For the text-containing cell, return its midpoint in (X, Y) coordinate format. 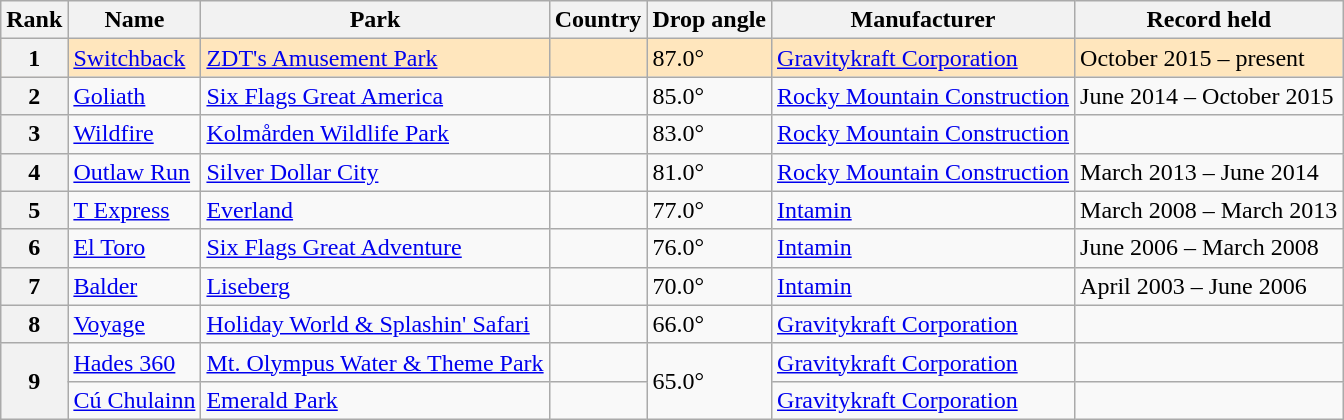
Silver Dollar City (375, 172)
66.0° (710, 324)
October 2015 – present (1209, 58)
March 2008 – March 2013 (1209, 210)
77.0° (710, 210)
Name (134, 20)
Park (375, 20)
Mt. Olympus Water & Theme Park (375, 362)
65.0° (710, 381)
Balder (134, 286)
3 (34, 134)
5 (34, 210)
Six Flags Great Adventure (375, 248)
Voyage (134, 324)
ZDT's Amusement Park (375, 58)
8 (34, 324)
Rank (34, 20)
9 (34, 381)
87.0° (710, 58)
T Express (134, 210)
Drop angle (710, 20)
Country (598, 20)
March 2013 – June 2014 (1209, 172)
Everland (375, 210)
Record held (1209, 20)
Liseberg (375, 286)
Manufacturer (924, 20)
76.0° (710, 248)
Wildfire (134, 134)
2 (34, 96)
Cú Chulainn (134, 400)
Hades 360 (134, 362)
85.0° (710, 96)
4 (34, 172)
1 (34, 58)
7 (34, 286)
83.0° (710, 134)
Emerald Park (375, 400)
Kolmården Wildlife Park (375, 134)
70.0° (710, 286)
June 2014 – October 2015 (1209, 96)
Holiday World & Splashin' Safari (375, 324)
6 (34, 248)
Six Flags Great America (375, 96)
Switchback (134, 58)
Goliath (134, 96)
June 2006 – March 2008 (1209, 248)
81.0° (710, 172)
April 2003 – June 2006 (1209, 286)
Outlaw Run (134, 172)
El Toro (134, 248)
